Pinpoint the cell where the given text exists, returning its (x, y) midpoint coordinate. 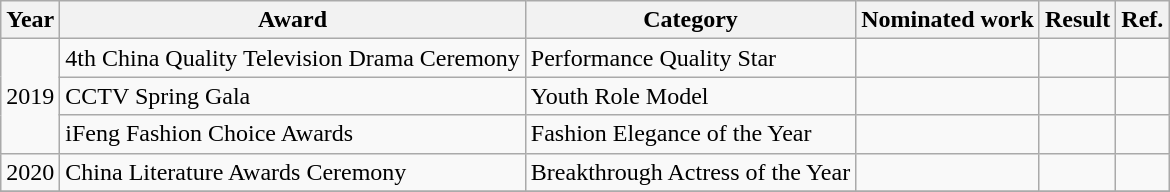
Category (690, 20)
China Literature Awards Ceremony (293, 172)
Award (293, 20)
2019 (30, 96)
Performance Quality Star (690, 58)
Year (30, 20)
Nominated work (948, 20)
4th China Quality Television Drama Ceremony (293, 58)
Ref. (1142, 20)
CCTV Spring Gala (293, 96)
2020 (30, 172)
Fashion Elegance of the Year (690, 134)
Result (1077, 20)
iFeng Fashion Choice Awards (293, 134)
Youth Role Model (690, 96)
Breakthrough Actress of the Year (690, 172)
